From the cell containing the given text, extract its center point as (x, y) coordinate. 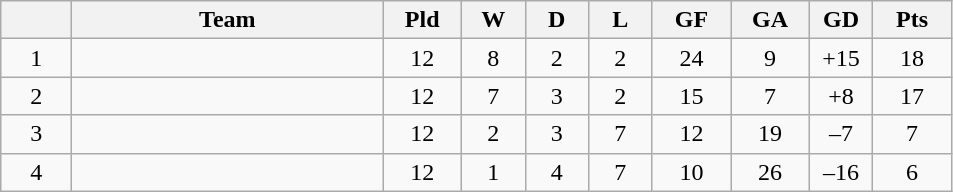
8 (493, 58)
19 (770, 134)
18 (912, 58)
17 (912, 96)
Team (228, 20)
26 (770, 172)
+8 (841, 96)
–7 (841, 134)
Pts (912, 20)
GA (770, 20)
GD (841, 20)
GF (692, 20)
15 (692, 96)
9 (770, 58)
Pld (422, 20)
W (493, 20)
24 (692, 58)
6 (912, 172)
L (621, 20)
–16 (841, 172)
+15 (841, 58)
D (557, 20)
10 (692, 172)
